Return (x, y) of the center of cell containing provided text 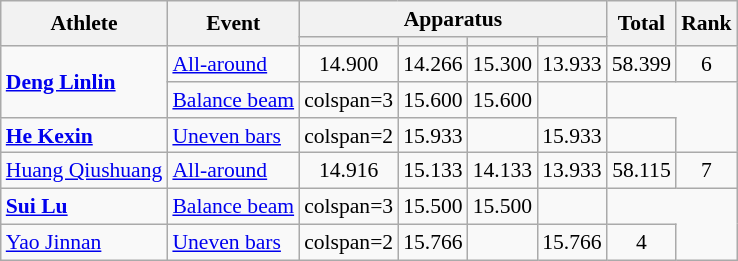
Yao Jinnan (84, 243)
Sui Lu (84, 207)
Deng Linlin (84, 82)
He Kexin (84, 136)
4 (642, 243)
14.266 (432, 64)
14.900 (348, 64)
Apparatus (453, 19)
14.916 (348, 171)
6 (706, 64)
58.115 (642, 171)
Total (642, 24)
7 (706, 171)
Event (233, 24)
15.133 (432, 171)
58.399 (642, 64)
Rank (706, 24)
Athlete (84, 24)
14.133 (502, 171)
15.300 (502, 64)
Huang Qiushuang (84, 171)
